Scan for the cell matching the given text and deliver its (X, Y) coordinate at center. 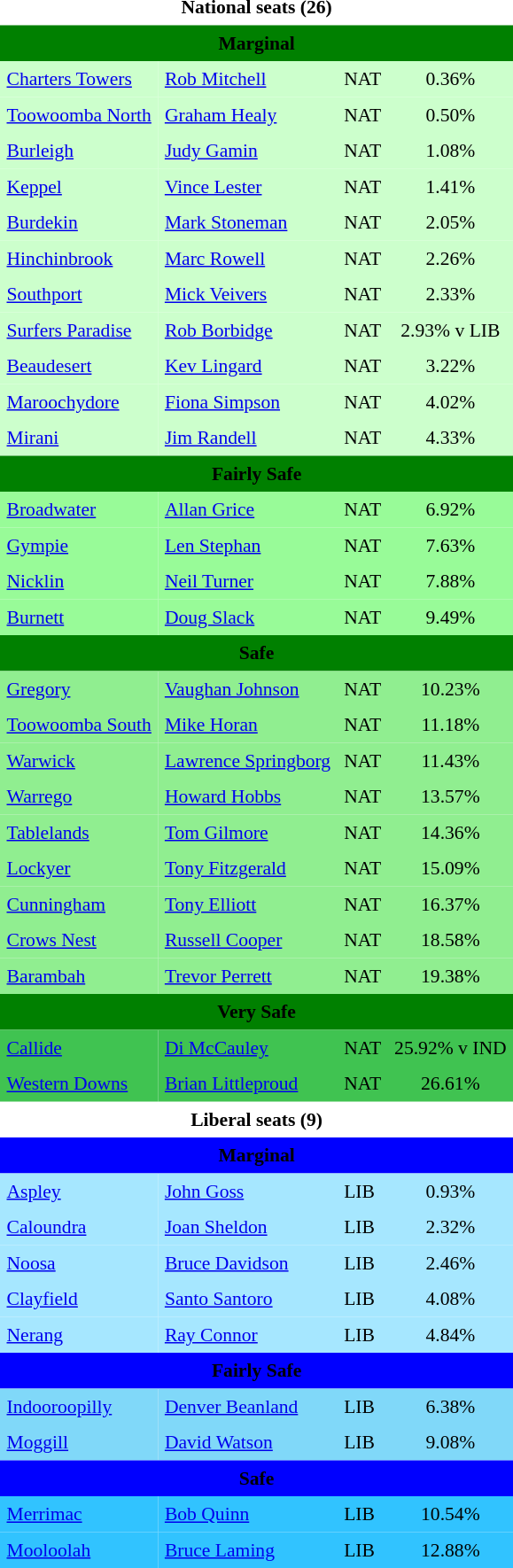
Trevor Perrett (247, 975)
Broadwater (79, 509)
Keppel (79, 186)
Tablelands (79, 832)
Barambah (79, 975)
Crows Nest (79, 940)
Callide (79, 1047)
Bruce Davidson (247, 1262)
Charters Towers (79, 79)
Beaudesert (79, 366)
Burnett (79, 617)
Lockyer (79, 868)
Rob Borbidge (247, 330)
Burleigh (79, 151)
Doug Slack (247, 617)
Gregory (79, 688)
Hinchinbrook (79, 258)
Bob Quinn (247, 1514)
Toowoomba South (79, 725)
Mick Veivers (247, 294)
Nicklin (79, 581)
Caloundra (79, 1227)
Vince Lester (247, 186)
Southport (79, 294)
Warwick (79, 760)
Graham Healy (247, 114)
Tony Elliott (247, 904)
Allan Grice (247, 509)
Burdekin (79, 222)
Moggill (79, 1442)
Vaughan Johnson (247, 688)
Di McCauley (247, 1047)
Mooloolah (79, 1549)
Santo Santoro (247, 1299)
John Goss (247, 1191)
Merrimac (79, 1514)
Judy Gamin (247, 151)
Neil Turner (247, 581)
Kev Lingard (247, 366)
Tony Fitzgerald (247, 868)
Very Safe (257, 1012)
Mirani (79, 438)
Warrego (79, 796)
Aspley (79, 1191)
Fiona Simpson (247, 401)
Clayfield (79, 1299)
Ray Connor (247, 1334)
Indooroopilly (79, 1406)
Mike Horan (247, 725)
Brian Littleproud (247, 1083)
Gympie (79, 545)
Cunningham (79, 904)
Len Stephan (247, 545)
Russell Cooper (247, 940)
Tom Gilmore (247, 832)
Rob Mitchell (247, 79)
Bruce Laming (247, 1549)
Lawrence Springborg (247, 760)
David Watson (247, 1442)
Nerang (79, 1334)
Western Downs (79, 1083)
Maroochydore (79, 401)
Toowoomba North (79, 114)
Liberal seats (9) (257, 1119)
Surfers Paradise (79, 330)
Noosa (79, 1262)
Marc Rowell (247, 258)
Denver Beanland (247, 1406)
Howard Hobbs (247, 796)
Mark Stoneman (247, 222)
Joan Sheldon (247, 1227)
Jim Randell (247, 438)
